Search for the cell housing the specified text and yield its (X, Y) center coordinate. 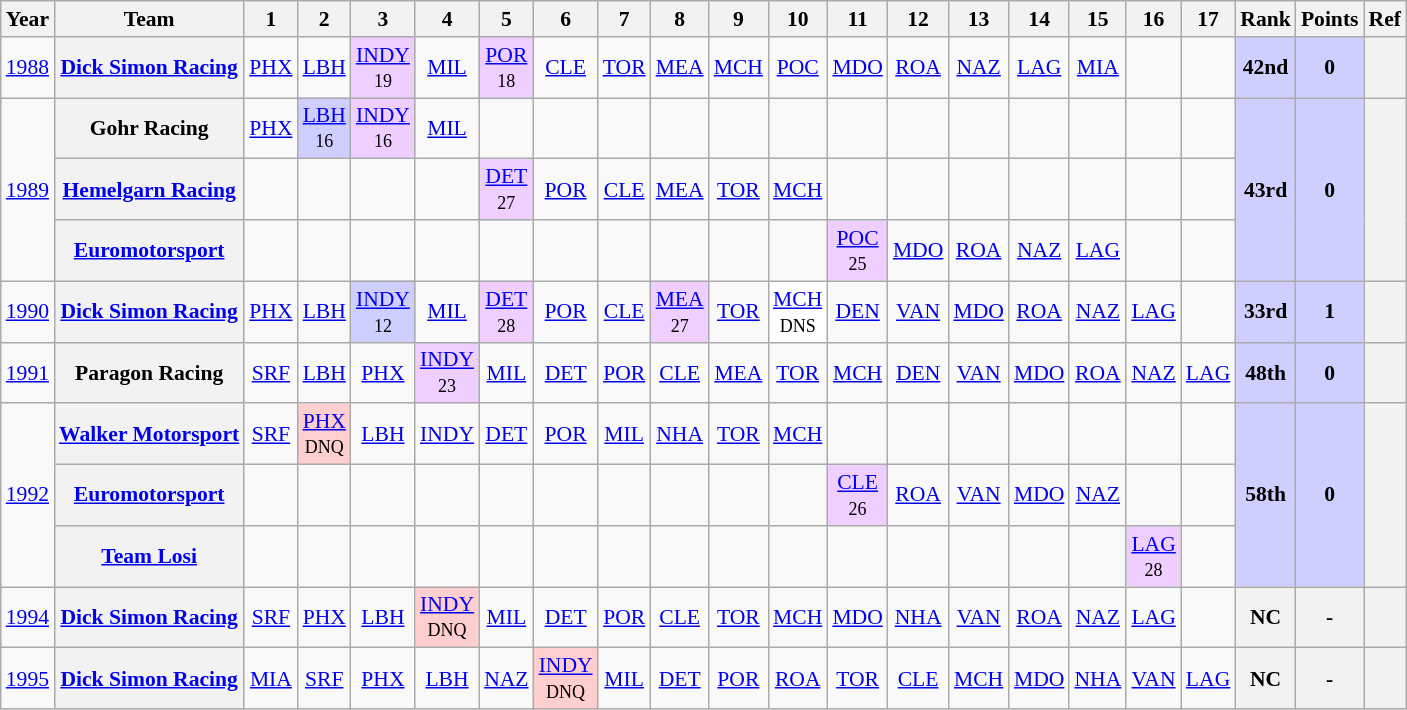
58th (1266, 496)
16 (1153, 19)
17 (1208, 19)
7 (624, 19)
Gohr Racing (149, 128)
1990 (28, 312)
1995 (28, 678)
CLE26 (858, 496)
1988 (28, 68)
INDY12 (383, 312)
MCHDNS (798, 312)
DET27 (506, 190)
2 (324, 19)
5 (506, 19)
6 (566, 19)
POR18 (506, 68)
MEA27 (680, 312)
42nd (1266, 68)
33rd (1266, 312)
POC (798, 68)
Hemelgarn Racing (149, 190)
INDY23 (447, 372)
Year (28, 19)
Ref (1385, 19)
1994 (28, 618)
1992 (28, 496)
43rd (1266, 190)
Points (1330, 19)
Team Losi (149, 556)
48th (1266, 372)
1991 (28, 372)
11 (858, 19)
1989 (28, 190)
Paragon Racing (149, 372)
10 (798, 19)
LAG28 (1153, 556)
8 (680, 19)
POC25 (858, 250)
4 (447, 19)
15 (1098, 19)
Rank (1266, 19)
INDY (447, 434)
9 (738, 19)
3 (383, 19)
12 (918, 19)
INDY19 (383, 68)
Team (149, 19)
13 (978, 19)
INDY16 (383, 128)
DET28 (506, 312)
14 (1040, 19)
PHXDNQ (324, 434)
Walker Motorsport (149, 434)
LBH16 (324, 128)
